For the text-containing cell, return its midpoint in [x, y] coordinate format. 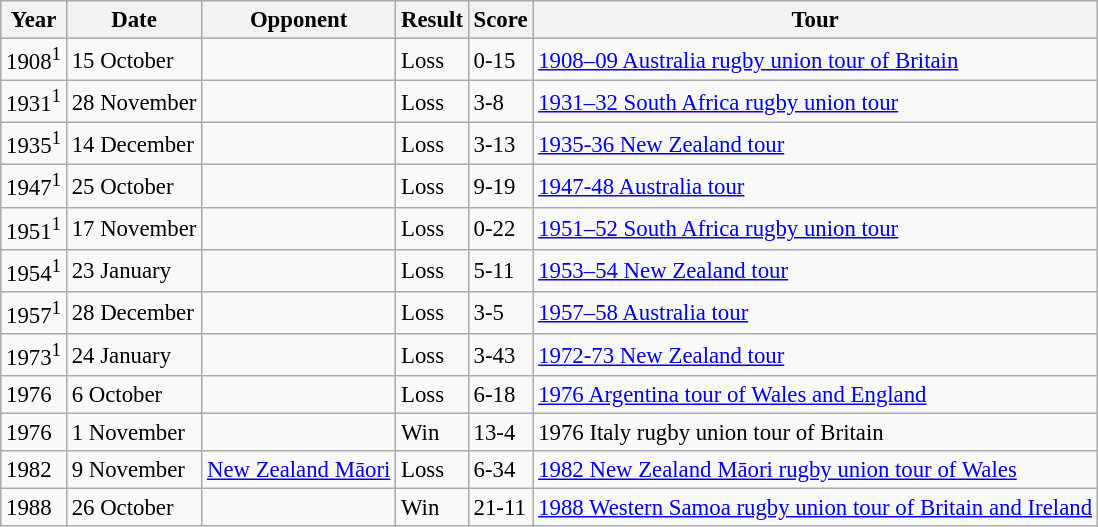
14 December [134, 144]
17 November [134, 228]
1972-73 New Zealand tour [815, 355]
Year [34, 20]
3-13 [500, 144]
Tour [815, 20]
1947-48 Australia tour [815, 186]
3-5 [500, 313]
1935-36 New Zealand tour [815, 144]
28 November [134, 102]
0-22 [500, 228]
1982 New Zealand Māori rugby union tour of Wales [815, 470]
19571 [34, 313]
Result [432, 20]
19511 [34, 228]
1976 Italy rugby union tour of Britain [815, 433]
1957–58 Australia tour [815, 313]
6-18 [500, 395]
Opponent [299, 20]
6-34 [500, 470]
1988 Western Samoa rugby union tour of Britain and Ireland [815, 508]
5-11 [500, 270]
1 November [134, 433]
23 January [134, 270]
3-43 [500, 355]
3-8 [500, 102]
1976 Argentina tour of Wales and England [815, 395]
Date [134, 20]
25 October [134, 186]
0-15 [500, 60]
1908–09 Australia rugby union tour of Britain [815, 60]
15 October [134, 60]
19351 [34, 144]
19731 [34, 355]
9-19 [500, 186]
13-4 [500, 433]
21-11 [500, 508]
28 December [134, 313]
9 November [134, 470]
19081 [34, 60]
Score [500, 20]
19541 [34, 270]
1931–32 South Africa rugby union tour [815, 102]
26 October [134, 508]
1951–52 South Africa rugby union tour [815, 228]
19471 [34, 186]
19311 [34, 102]
6 October [134, 395]
1988 [34, 508]
New Zealand Māori [299, 470]
1953–54 New Zealand tour [815, 270]
24 January [134, 355]
1982 [34, 470]
